For the text-containing cell, return its midpoint in (X, Y) coordinate format. 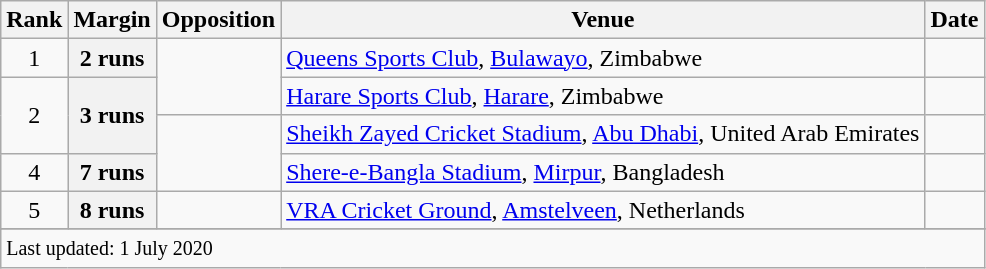
5 (34, 210)
4 (34, 172)
Harare Sports Club, Harare, Zimbabwe (603, 96)
VRA Cricket Ground, Amstelveen, Netherlands (603, 210)
Date (954, 20)
Queens Sports Club, Bulawayo, Zimbabwe (603, 58)
Venue (603, 20)
2 runs (112, 58)
Margin (112, 20)
2 (34, 115)
Opposition (218, 20)
Shere-e-Bangla Stadium, Mirpur, Bangladesh (603, 172)
3 runs (112, 115)
8 runs (112, 210)
1 (34, 58)
Last updated: 1 July 2020 (492, 248)
7 runs (112, 172)
Sheikh Zayed Cricket Stadium, Abu Dhabi, United Arab Emirates (603, 134)
Rank (34, 20)
